Search for the cell housing the specified text and yield its [X, Y] center coordinate. 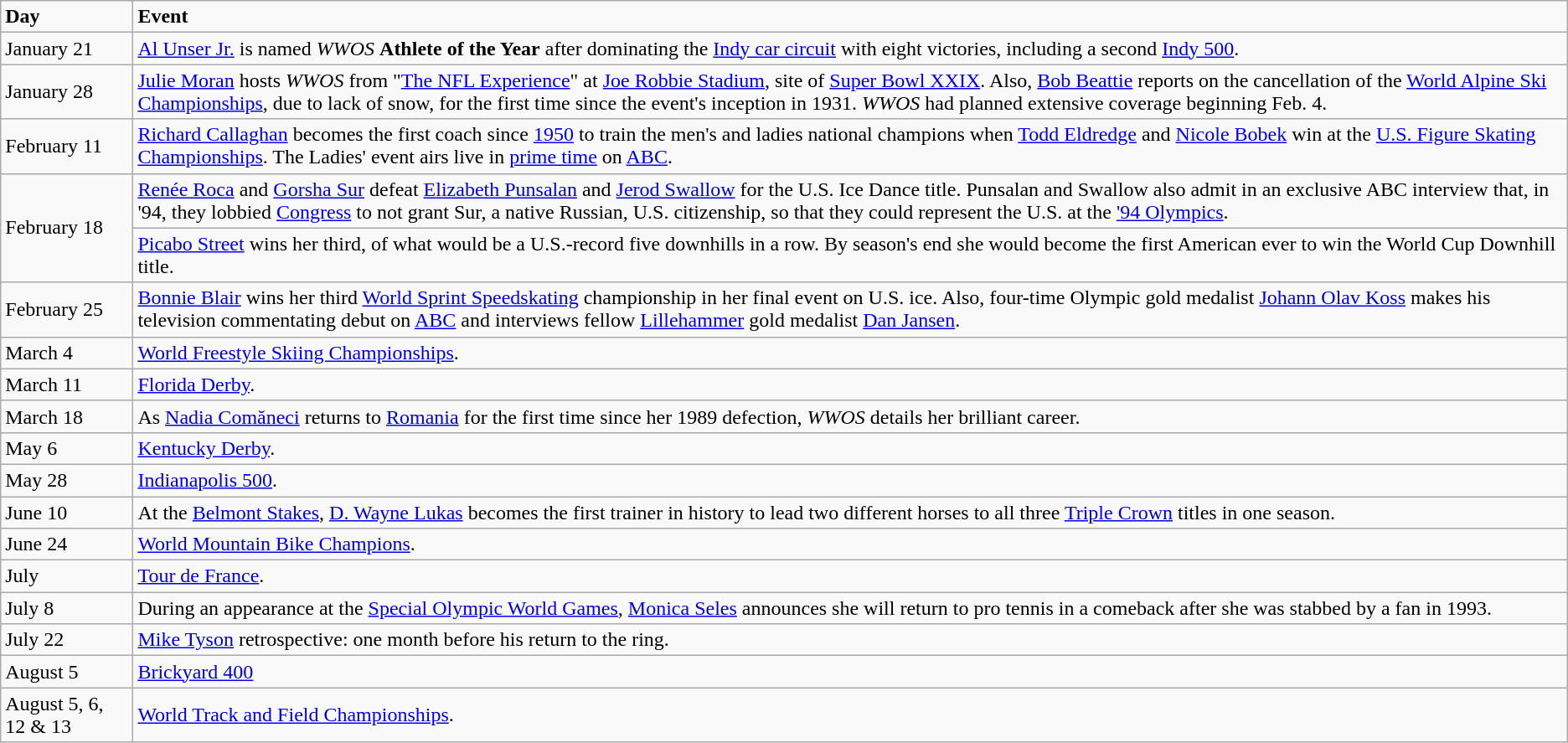
March 11 [67, 384]
January 21 [67, 49]
Indianapolis 500. [850, 480]
March 4 [67, 353]
July [67, 576]
February 25 [67, 310]
February 11 [67, 146]
July 22 [67, 640]
Tour de France. [850, 576]
World Mountain Bike Champions. [850, 544]
Kentucky Derby. [850, 448]
Mike Tyson retrospective: one month before his return to the ring. [850, 640]
August 5 [67, 672]
Brickyard 400 [850, 672]
February 18 [67, 228]
July 8 [67, 608]
June 10 [67, 512]
World Freestyle Skiing Championships. [850, 353]
June 24 [67, 544]
January 28 [67, 92]
March 18 [67, 416]
August 5, 6, 12 & 13 [67, 715]
Day [67, 17]
Event [850, 17]
May 6 [67, 448]
World Track and Field Championships. [850, 715]
May 28 [67, 480]
Florida Derby. [850, 384]
Al Unser Jr. is named WWOS Athlete of the Year after dominating the Indy car circuit with eight victories, including a second Indy 500. [850, 49]
As Nadia Comăneci returns to Romania for the first time since her 1989 defection, WWOS details her brilliant career. [850, 416]
